Capture the cell that displays the provided text and extract its (X, Y) central coordinate. 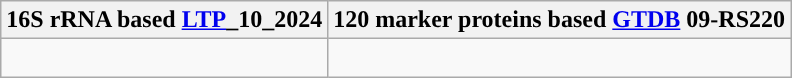
120 marker proteins based GTDB 09-RS220 (560, 20)
16S rRNA based LTP_10_2024 (164, 20)
